Search for the cell housing the specified text and yield its [X, Y] center coordinate. 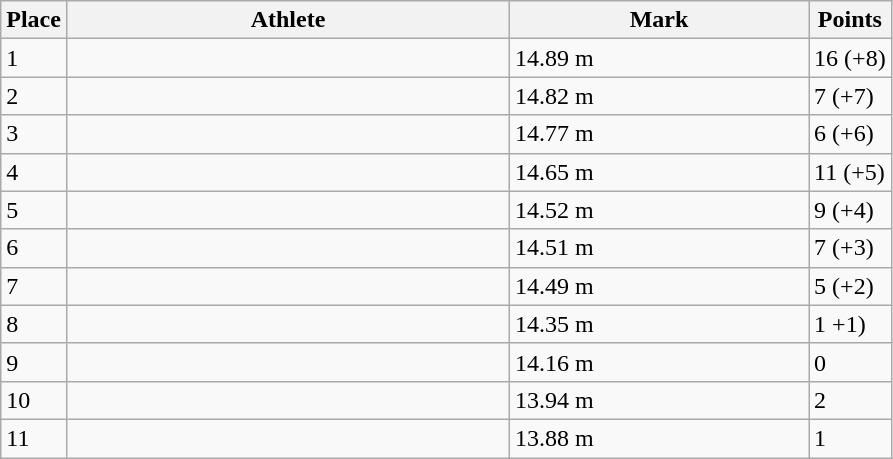
Mark [660, 20]
7 (+7) [850, 96]
14.16 m [660, 362]
10 [34, 400]
14.52 m [660, 210]
14.89 m [660, 58]
8 [34, 324]
14.51 m [660, 248]
1 +1) [850, 324]
14.77 m [660, 134]
5 [34, 210]
7 [34, 286]
14.82 m [660, 96]
5 (+2) [850, 286]
7 (+3) [850, 248]
4 [34, 172]
Place [34, 20]
6 [34, 248]
16 (+8) [850, 58]
0 [850, 362]
14.35 m [660, 324]
13.94 m [660, 400]
9 (+4) [850, 210]
11 (+5) [850, 172]
14.49 m [660, 286]
13.88 m [660, 438]
6 (+6) [850, 134]
Athlete [288, 20]
Points [850, 20]
3 [34, 134]
14.65 m [660, 172]
11 [34, 438]
9 [34, 362]
